Return the [x, y] coordinate for the center point of the cell that contains the specified text.  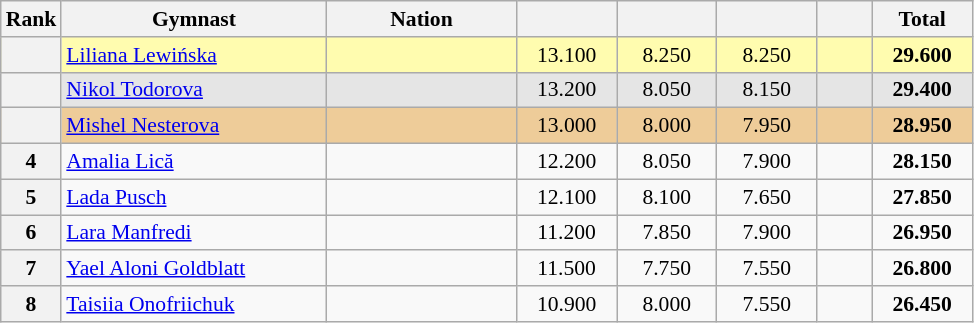
28.950 [922, 126]
Lada Pusch [194, 197]
Nikol Todorova [194, 90]
Yael Aloni Goldblatt [194, 269]
4 [32, 162]
7.950 [767, 126]
26.950 [922, 233]
Nation [421, 19]
27.850 [922, 197]
7.650 [767, 197]
7.850 [667, 233]
11.200 [567, 233]
6 [32, 233]
29.600 [922, 55]
Total [922, 19]
28.150 [922, 162]
10.900 [567, 304]
Gymnast [194, 19]
Rank [32, 19]
13.000 [567, 126]
8.100 [667, 197]
Amalia Lică [194, 162]
13.100 [567, 55]
12.200 [567, 162]
8.150 [767, 90]
26.450 [922, 304]
29.400 [922, 90]
12.100 [567, 197]
11.500 [567, 269]
7 [32, 269]
26.800 [922, 269]
13.200 [567, 90]
7.750 [667, 269]
8 [32, 304]
Taisiia Onofriichuk [194, 304]
Liliana Lewińska [194, 55]
Lara Manfredi [194, 233]
5 [32, 197]
Mishel Nesterova [194, 126]
